Locate the cell with the specified text and output its [X, Y] center coordinate. 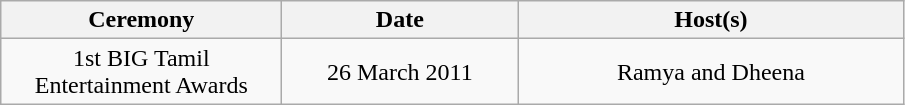
26 March 2011 [400, 72]
Date [400, 20]
Host(s) [711, 20]
Ramya and Dheena [711, 72]
Ceremony [142, 20]
1st BIG Tamil Entertainment Awards [142, 72]
